Locate the cell with the specified text and output its [x, y] center coordinate. 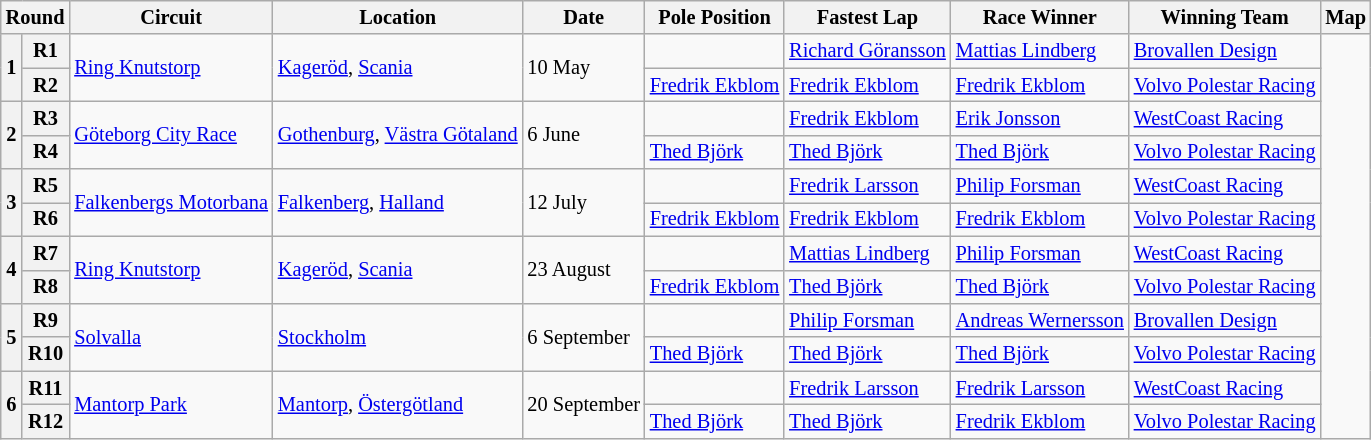
Date [584, 17]
Fastest Lap [868, 17]
Solvalla [171, 336]
R4 [46, 152]
3 [12, 202]
Race Winner [1040, 17]
Pole Position [714, 17]
Stockholm [398, 336]
R7 [46, 253]
2 [12, 134]
20 September [584, 404]
5 [12, 336]
Location [398, 17]
12 July [584, 202]
6 June [584, 134]
Andreas Wernersson [1040, 320]
R11 [46, 388]
R5 [46, 186]
Circuit [171, 17]
Falkenbergs Motorbana [171, 202]
R9 [46, 320]
6 [12, 404]
R6 [46, 219]
Richard Göransson [868, 51]
Göteborg City Race [171, 134]
R12 [46, 421]
Mantorp, Östergötland [398, 404]
R2 [46, 85]
R3 [46, 118]
R10 [46, 354]
Map [1345, 17]
23 August [584, 270]
10 May [584, 68]
Winning Team [1225, 17]
Erik Jonsson [1040, 118]
R8 [46, 287]
Falkenberg, Halland [398, 202]
Gothenburg, Västra Götaland [398, 134]
4 [12, 270]
1 [12, 68]
Round [36, 17]
R1 [46, 51]
Mantorp Park [171, 404]
6 September [584, 336]
